Determine the (x, y) coordinate at the center of the cell enclosing the given text.  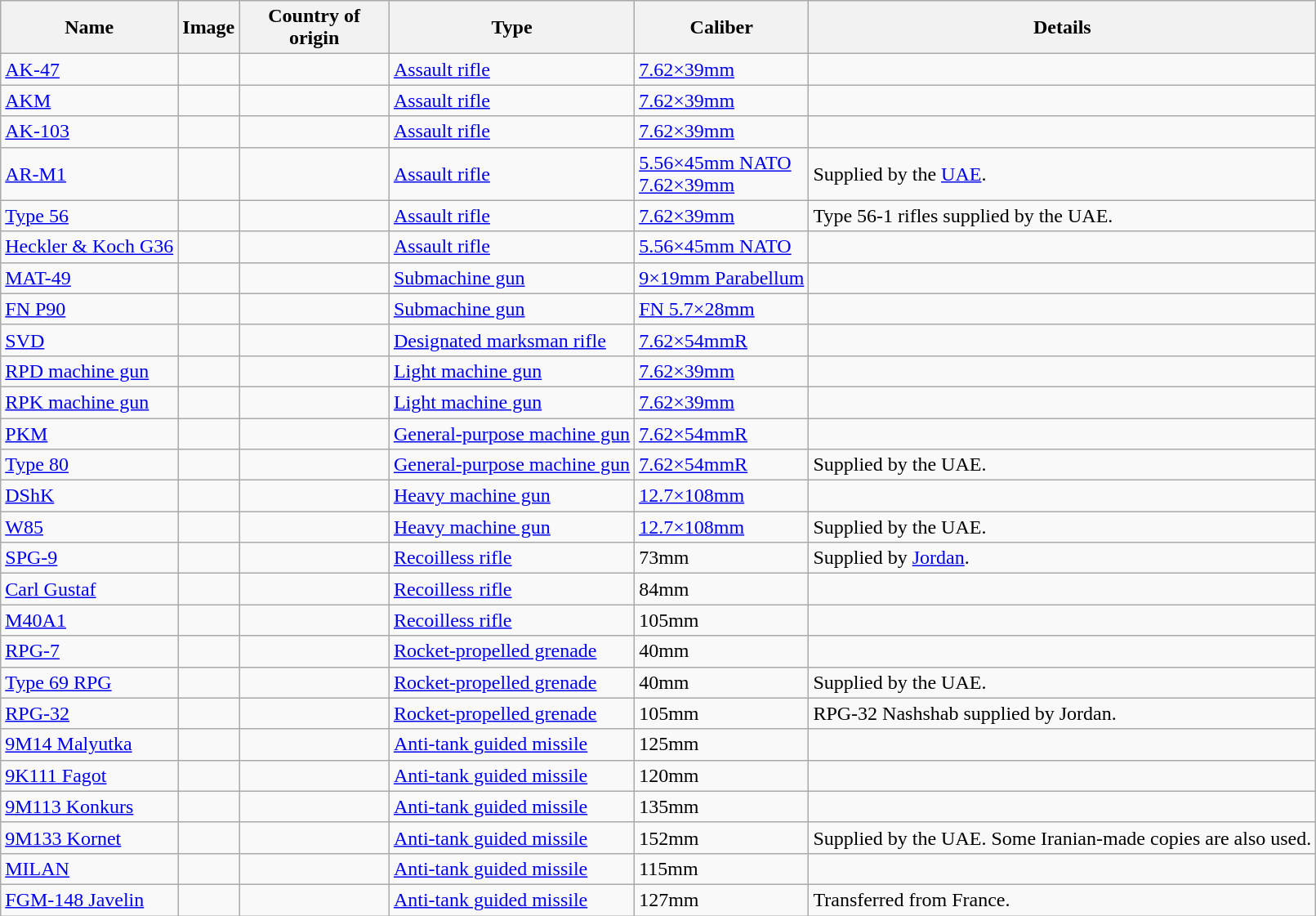
Supplied by Jordan. (1062, 558)
MAT-49 (90, 278)
152mm (722, 838)
RPG-32 (90, 713)
FN P90 (90, 309)
Carl Gustaf (90, 589)
Type (511, 28)
RPD machine gun (90, 371)
Supplied by the UAE. Some Iranian-made copies are also used. (1062, 838)
PKM (90, 434)
125mm (722, 744)
73mm (722, 558)
SVD (90, 340)
FGM-148 Javelin (90, 900)
9M133 Kornet (90, 838)
Type 80 (90, 465)
9M113 Konkurs (90, 807)
Type 56-1 rifles supplied by the UAE. (1062, 216)
Heckler & Koch G36 (90, 247)
Image (209, 28)
AKM (90, 101)
120mm (722, 775)
AR-M1 (90, 173)
84mm (722, 589)
AK-47 (90, 69)
9M14 Malyutka (90, 744)
RPG-32 Nashshab supplied by Jordan. (1062, 713)
9K111 Fagot (90, 775)
AK-103 (90, 132)
Name (90, 28)
MILAN (90, 869)
M40A1 (90, 620)
Caliber (722, 28)
Transferred from France. (1062, 900)
FN 5.7×28mm (722, 309)
W85 (90, 527)
5.56×45mm NATO (722, 247)
135mm (722, 807)
127mm (722, 900)
SPG-9 (90, 558)
RPK machine gun (90, 402)
9×19mm Parabellum (722, 278)
Country of origin (315, 28)
Type 69 RPG (90, 682)
Type 56 (90, 216)
Designated marksman rifle (511, 340)
5.56×45mm NATO7.62×39mm (722, 173)
115mm (722, 869)
Details (1062, 28)
DShK (90, 496)
RPG-7 (90, 651)
